Capture the cell that displays the provided text and extract its (X, Y) central coordinate. 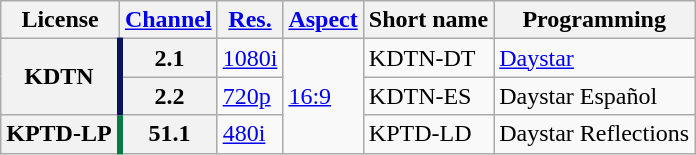
License (60, 20)
2.2 (168, 96)
1080i (250, 58)
Short name (428, 20)
KPTD-LD (428, 134)
KPTD-LP (60, 134)
720p (250, 96)
Channel (168, 20)
16:9 (323, 96)
51.1 (168, 134)
480i (250, 134)
Daystar (594, 58)
Aspect (323, 20)
2.1 (168, 58)
KDTN-DT (428, 58)
Res. (250, 20)
Daystar Español (594, 96)
KDTN (60, 77)
KDTN-ES (428, 96)
Daystar Reflections (594, 134)
Programming (594, 20)
